Detect which cell encompasses the target text, then output its (x, y) center coordinate. 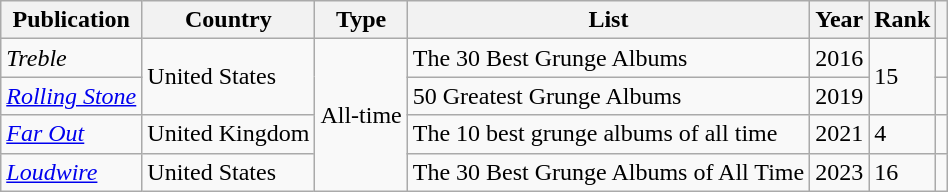
16 (902, 172)
List (608, 20)
50 Greatest Grunge Albums (608, 96)
The 30 Best Grunge Albums (608, 58)
Loudwire (72, 172)
Type (361, 20)
2021 (840, 134)
2019 (840, 96)
Rolling Stone (72, 96)
Rank (902, 20)
The 10 best grunge albums of all time (608, 134)
2016 (840, 58)
15 (902, 77)
The 30 Best Grunge Albums of All Time (608, 172)
Year (840, 20)
Treble (72, 58)
2023 (840, 172)
United Kingdom (228, 134)
All-time (361, 115)
Far Out (72, 134)
Publication (72, 20)
4 (902, 134)
Country (228, 20)
